Identify which cell holds the provided text, then report its (X, Y) central coordinate. 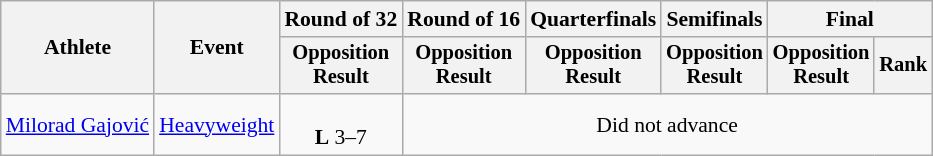
Semifinals (714, 19)
Milorad Gajović (78, 124)
Athlete (78, 48)
Rank (903, 66)
Round of 32 (340, 19)
Did not advance (667, 124)
Event (216, 48)
Quarterfinals (593, 19)
L 3–7 (340, 124)
Heavyweight (216, 124)
Round of 16 (464, 19)
Final (850, 19)
